Identify which cell holds the provided text, then report its [x, y] central coordinate. 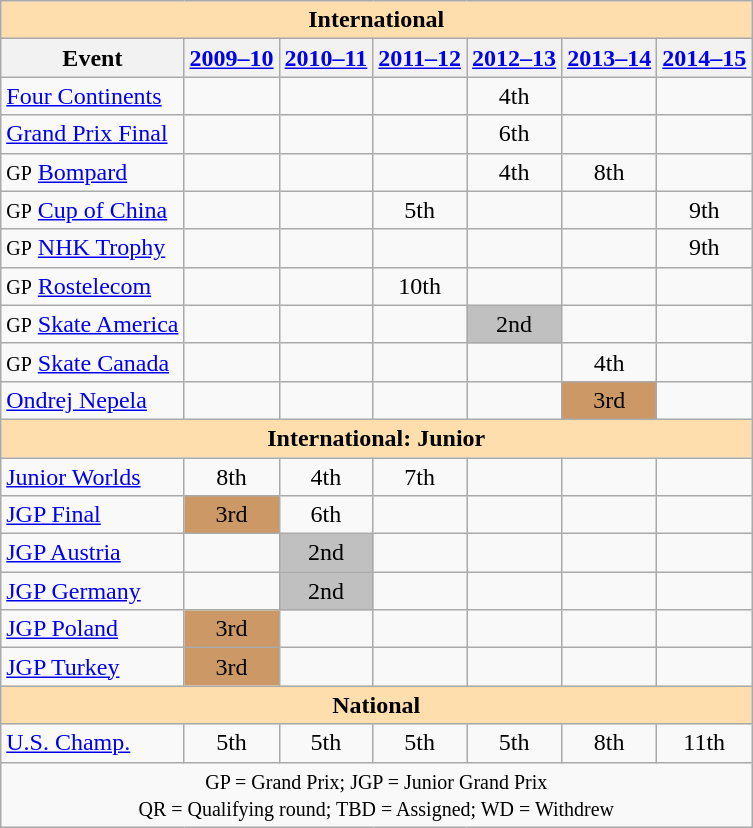
International [376, 20]
Grand Prix Final [92, 134]
Four Continents [92, 96]
2010–11 [326, 58]
10th [420, 286]
Event [92, 58]
JGP Turkey [92, 667]
GP Rostelecom [92, 286]
11th [704, 743]
2011–12 [420, 58]
GP Skate America [92, 324]
GP Cup of China [92, 210]
JGP Austria [92, 553]
GP = Grand Prix; JGP = Junior Grand Prix QR = Qualifying round; TBD = Assigned; WD = Withdrew [376, 794]
GP Bompard [92, 172]
International: Junior [376, 438]
U.S. Champ. [92, 743]
7th [420, 477]
2012–13 [514, 58]
2009–10 [232, 58]
JGP Final [92, 515]
GP NHK Trophy [92, 248]
JGP Poland [92, 629]
2013–14 [610, 58]
Ondrej Nepela [92, 400]
JGP Germany [92, 591]
National [376, 705]
GP Skate Canada [92, 362]
2014–15 [704, 58]
Junior Worlds [92, 477]
